Capture the cell that displays the provided text and extract its [X, Y] central coordinate. 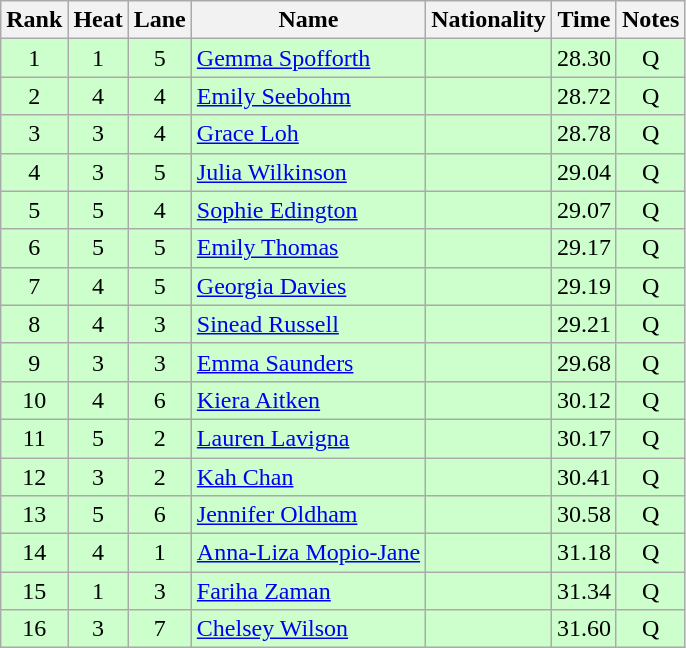
12 [34, 477]
Kiera Aitken [308, 400]
31.60 [584, 629]
30.17 [584, 438]
Sophie Edington [308, 210]
Name [308, 20]
Sinead Russell [308, 324]
31.18 [584, 553]
Jennifer Oldham [308, 515]
Emily Thomas [308, 248]
29.07 [584, 210]
Kah Chan [308, 477]
28.30 [584, 58]
28.78 [584, 134]
Emma Saunders [308, 362]
Georgia Davies [308, 286]
29.21 [584, 324]
31.34 [584, 591]
Time [584, 20]
9 [34, 362]
Notes [650, 20]
13 [34, 515]
Julia Wilkinson [308, 172]
Nationality [489, 20]
28.72 [584, 96]
11 [34, 438]
8 [34, 324]
Anna-Liza Mopio-Jane [308, 553]
29.17 [584, 248]
15 [34, 591]
Lauren Lavigna [308, 438]
Heat [98, 20]
10 [34, 400]
Lane [160, 20]
30.58 [584, 515]
Fariha Zaman [308, 591]
30.12 [584, 400]
Emily Seebohm [308, 96]
Rank [34, 20]
Gemma Spofforth [308, 58]
29.04 [584, 172]
29.68 [584, 362]
16 [34, 629]
14 [34, 553]
29.19 [584, 286]
Chelsey Wilson [308, 629]
30.41 [584, 477]
Grace Loh [308, 134]
